Return [X, Y] of the center of cell containing provided text 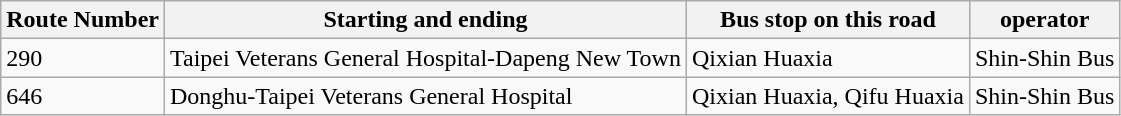
Qixian Huaxia [828, 58]
646 [83, 96]
Route Number [83, 20]
operator [1044, 20]
290 [83, 58]
Starting and ending [425, 20]
Taipei Veterans General Hospital-Dapeng New Town [425, 58]
Donghu-Taipei Veterans General Hospital [425, 96]
Bus stop on this road [828, 20]
Qixian Huaxia, Qifu Huaxia [828, 96]
